Return (X, Y) of the center of cell containing provided text 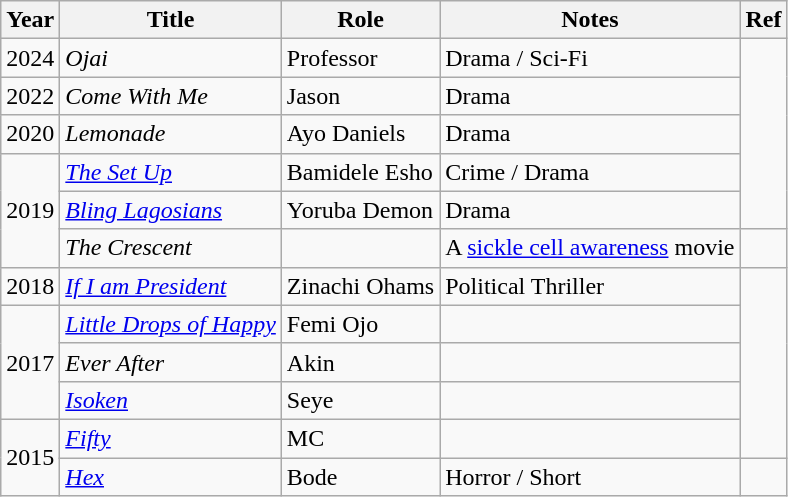
Akin (360, 362)
Seye (360, 400)
Ref (764, 20)
Femi Ojo (360, 324)
A sickle cell awareness movie (590, 248)
Political Thriller (590, 286)
Isoken (171, 400)
2017 (30, 362)
Crime / Drama (590, 172)
Horror / Short (590, 477)
Yoruba Demon (360, 210)
Ever After (171, 362)
Zinachi Ohams (360, 286)
Hex (171, 477)
Little Drops of Happy (171, 324)
Ayo Daniels (360, 134)
Year (30, 20)
Role (360, 20)
Lemonade (171, 134)
Bamidele Esho (360, 172)
MC (360, 438)
The Set Up (171, 172)
Notes (590, 20)
Bode (360, 477)
2022 (30, 96)
Fifty (171, 438)
The Crescent (171, 248)
Drama / Sci-Fi (590, 58)
Bling Lagosians (171, 210)
2024 (30, 58)
If I am President (171, 286)
2019 (30, 210)
Jason (360, 96)
2020 (30, 134)
Title (171, 20)
2015 (30, 457)
2018 (30, 286)
Come With Me (171, 96)
Ojai (171, 58)
Professor (360, 58)
